Detect which cell encompasses the target text, then output its (x, y) center coordinate. 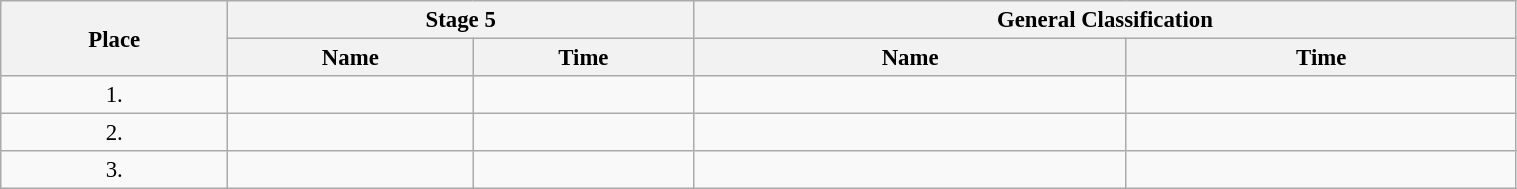
General Classification (1105, 20)
3. (114, 170)
Place (114, 38)
2. (114, 133)
Stage 5 (461, 20)
1. (114, 95)
